Scan for the cell matching the given text and deliver its [X, Y] coordinate at center. 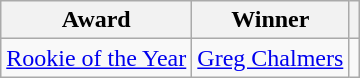
Greg Chalmers [270, 58]
Rookie of the Year [96, 58]
Winner [270, 20]
Award [96, 20]
